Identify which cell holds the provided text, then report its (X, Y) central coordinate. 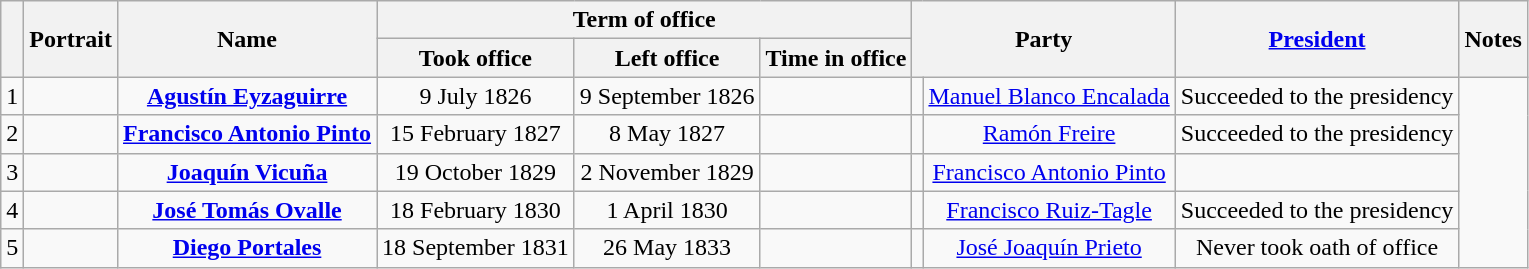
Name (246, 39)
2 November 1829 (667, 172)
4 (12, 210)
Manuel Blanco Encalada (1049, 96)
Term of office (644, 20)
Diego Portales (246, 248)
Agustín Eyzaguirre (246, 96)
Never took oath of office (1317, 248)
President (1317, 39)
José Tomás Ovalle (246, 210)
18 September 1831 (476, 248)
8 May 1827 (667, 134)
2 (12, 134)
Francisco Ruiz-Tagle (1049, 210)
5 (12, 248)
15 February 1827 (476, 134)
26 May 1833 (667, 248)
1 (12, 96)
José Joaquín Prieto (1049, 248)
Left office (667, 58)
Joaquín Vicuña (246, 172)
Party (1044, 39)
Notes (1493, 39)
1 April 1830 (667, 210)
Time in office (836, 58)
Portrait (71, 39)
Took office (476, 58)
9 September 1826 (667, 96)
Ramón Freire (1049, 134)
19 October 1829 (476, 172)
18 February 1830 (476, 210)
3 (12, 172)
9 July 1826 (476, 96)
